Pinpoint the cell where the given text exists, returning its [X, Y] midpoint coordinate. 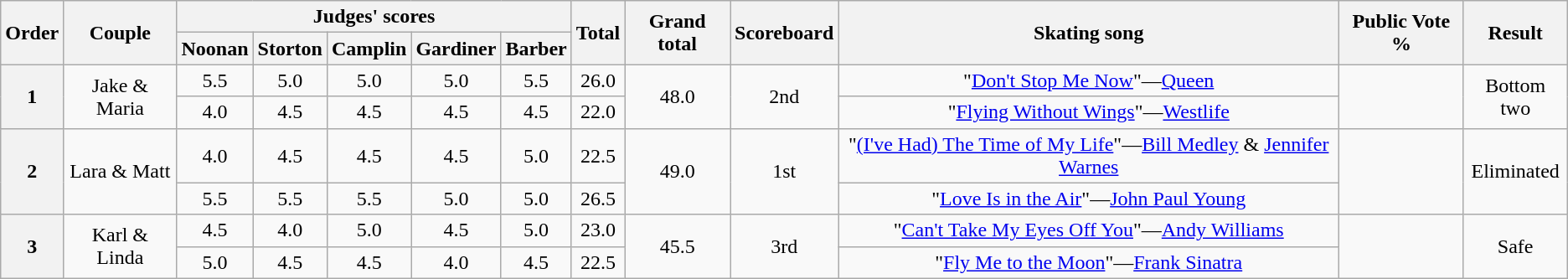
Safe [1515, 246]
1 [32, 96]
Result [1515, 33]
Total [598, 33]
23.0 [598, 230]
"Flying Without Wings"—Westlife [1089, 112]
48.0 [678, 96]
Order [32, 33]
"Don't Stop Me Now"—Queen [1089, 80]
49.0 [678, 171]
26.5 [598, 199]
45.5 [678, 246]
"Fly Me to the Moon"—Frank Sinatra [1089, 262]
22.0 [598, 112]
Barber [536, 49]
"Love Is in the Air"—John Paul Young [1089, 199]
2nd [784, 96]
Judges' scores [374, 17]
Gardiner [456, 49]
Scoreboard [784, 33]
Jake & Maria [121, 96]
Grand total [678, 33]
Public Vote % [1401, 33]
Skating song [1089, 33]
Camplin [369, 49]
Couple [121, 33]
2 [32, 171]
Storton [290, 49]
Bottom two [1515, 96]
1st [784, 171]
Lara & Matt [121, 171]
Karl & Linda [121, 246]
3rd [784, 246]
3 [32, 246]
26.0 [598, 80]
"Can't Take My Eyes Off You"—Andy Williams [1089, 230]
"(I've Had) The Time of My Life"—Bill Medley & Jennifer Warnes [1089, 156]
Noonan [214, 49]
Eliminated [1515, 171]
